Extract the [x, y] coordinate from the center of the cell holding the provided text.  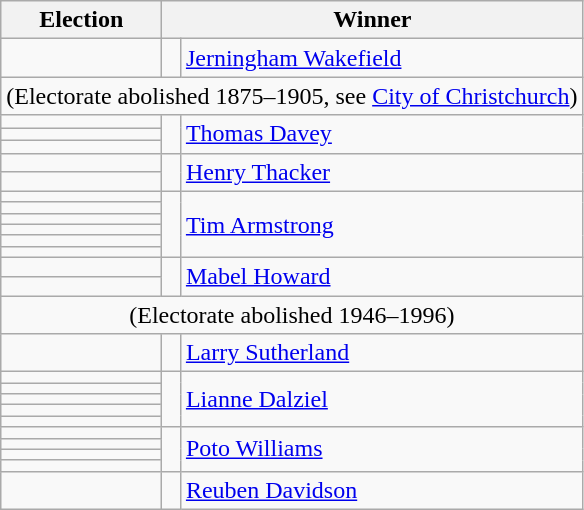
Winner [372, 20]
Mabel Howard [382, 276]
(Electorate abolished 1875–1905, see City of Christchurch) [292, 96]
Henry Thacker [382, 172]
Reuben Davidson [382, 490]
Thomas Davey [382, 134]
Larry Sutherland [382, 353]
(Electorate abolished 1946–1996) [292, 315]
Tim Armstrong [382, 224]
Poto Williams [382, 449]
Election [82, 20]
Jerningham Wakefield [382, 58]
Lianne Dalziel [382, 400]
